Capture the cell that displays the provided text and extract its [x, y] central coordinate. 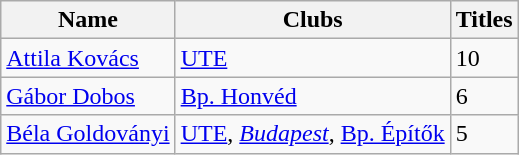
Name [88, 20]
6 [484, 96]
Clubs [312, 20]
10 [484, 58]
Bp. Honvéd [312, 96]
Titles [484, 20]
UTE [312, 58]
Gábor Dobos [88, 96]
5 [484, 134]
Béla Goldoványi [88, 134]
Attila Kovács [88, 58]
UTE, Budapest, Bp. Építők [312, 134]
